Identify which cell holds the provided text, then report its (X, Y) central coordinate. 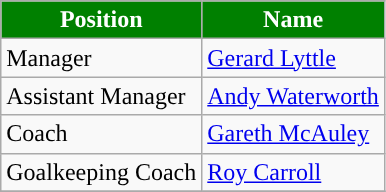
Manager (102, 58)
Coach (102, 134)
Roy Carroll (294, 172)
Goalkeeping Coach (102, 172)
Assistant Manager (102, 96)
Gerard Lyttle (294, 58)
Position (102, 20)
Andy Waterworth (294, 96)
Gareth McAuley (294, 134)
Name (294, 20)
